Pinpoint the cell where the given text exists, returning its (x, y) midpoint coordinate. 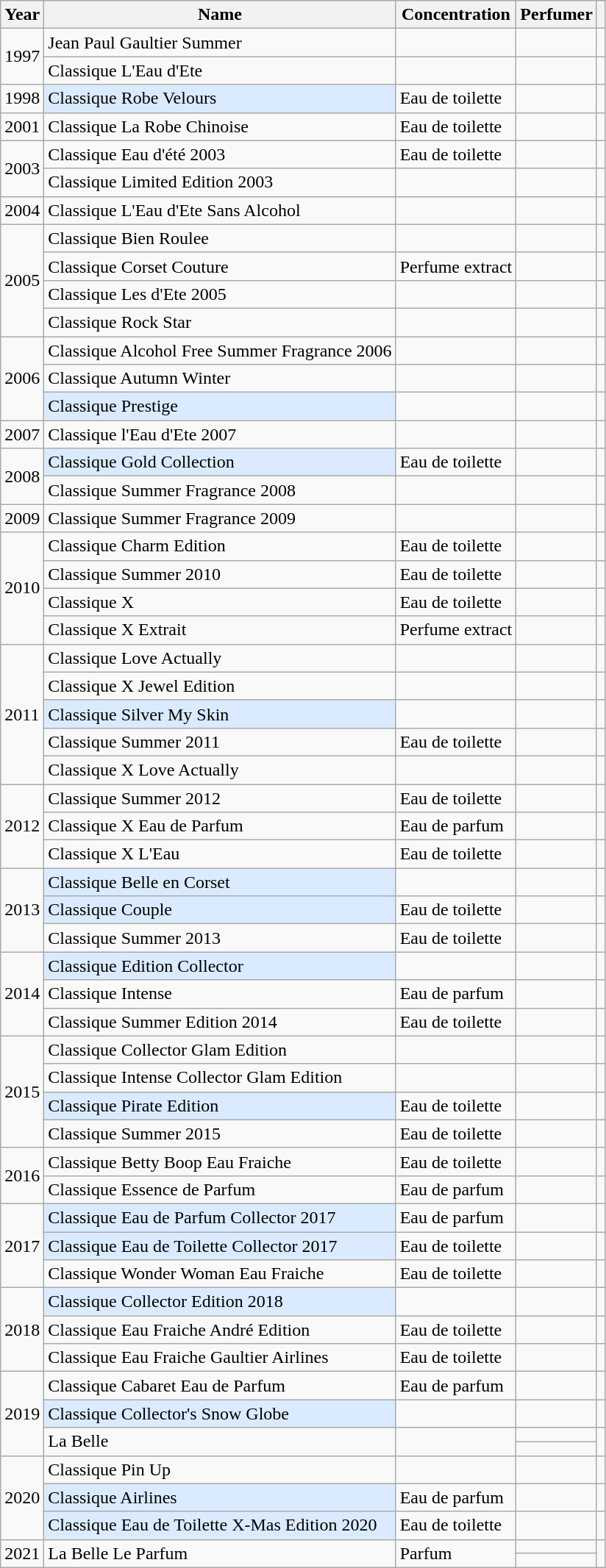
2013 (22, 910)
2007 (22, 434)
2018 (22, 1330)
Classique l'Eau d'Ete 2007 (220, 434)
Classique Couple (220, 910)
2005 (22, 280)
2014 (22, 994)
Classique Eau Fraiche André Edition (220, 1330)
Concentration (456, 15)
Classique Limited Edition 2003 (220, 182)
2011 (22, 714)
1997 (22, 57)
Classique Autumn Winter (220, 379)
Jean Paul Gaultier Summer (220, 43)
Classique Gold Collection (220, 462)
Classique Summer 2010 (220, 574)
2021 (22, 1553)
Classique Summer 2015 (220, 1134)
Classique Essence de Parfum (220, 1189)
2004 (22, 210)
Classique Robe Velours (220, 99)
Classique Rock Star (220, 322)
Classique Pirate Edition (220, 1106)
Name (220, 15)
2015 (22, 1092)
Classique Eau Fraiche Gaultier Airlines (220, 1358)
Classique X Extrait (220, 630)
2009 (22, 518)
Classique Betty Boop Eau Fraiche (220, 1161)
Classique Intense (220, 994)
La Belle (220, 1442)
Classique Belle en Corset (220, 882)
Classique Summer Fragrance 2008 (220, 490)
Year (22, 15)
Classique Summer Edition 2014 (220, 1022)
2008 (22, 476)
2019 (22, 1414)
Classique Collector Edition 2018 (220, 1302)
Classique Wonder Woman Eau Fraiche (220, 1274)
2001 (22, 126)
Classique Collector Glam Edition (220, 1050)
Perfumer (557, 15)
Classique Summer 2011 (220, 742)
Classique Love Actually (220, 658)
1998 (22, 99)
La Belle Le Parfum (220, 1553)
Classique X (220, 602)
Classique L'Eau d'Ete (220, 71)
Classique L'Eau d'Ete Sans Alcohol (220, 210)
Classique Summer 2012 (220, 798)
Classique Eau de Toilette X-Mas Edition 2020 (220, 1525)
Parfum (456, 1553)
2003 (22, 168)
2006 (22, 379)
Classique Cabaret Eau de Parfum (220, 1386)
Classique Airlines (220, 1497)
Classique X Love Actually (220, 770)
2016 (22, 1175)
Classique Edition Collector (220, 966)
Classique La Robe Chinoise (220, 126)
Classique Collector's Snow Globe (220, 1414)
2012 (22, 826)
Classique Alcohol Free Summer Fragrance 2006 (220, 351)
Classique Bien Roulee (220, 238)
Classique Intense Collector Glam Edition (220, 1078)
Classique Charm Edition (220, 546)
Classique Corset Couture (220, 266)
Classique Prestige (220, 407)
Classique X Jewel Edition (220, 686)
Classique Eau d'été 2003 (220, 154)
2017 (22, 1245)
Classique Summer 2013 (220, 938)
Classique Les d'Ete 2005 (220, 294)
Classique Eau de Parfum Collector 2017 (220, 1217)
Classique Eau de Toilette Collector 2017 (220, 1246)
Classique X Eau de Parfum (220, 826)
2010 (22, 588)
Classique Pin Up (220, 1469)
Classique Silver My Skin (220, 714)
2020 (22, 1497)
Classique X L'Eau (220, 854)
Classique Summer Fragrance 2009 (220, 518)
